Determine the (X, Y) coordinate at the center of the cell enclosing the given text.  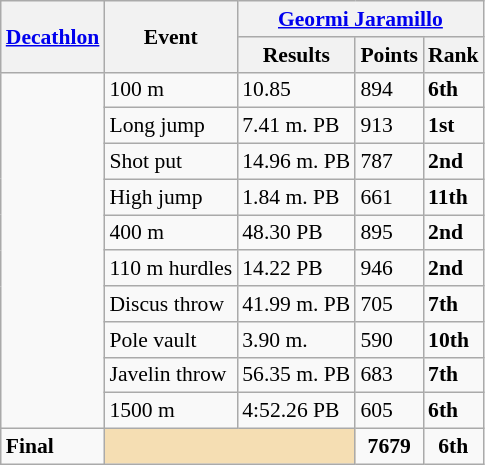
Rank (454, 55)
1st (454, 126)
41.99 m. PB (296, 304)
4:52.26 PB (296, 411)
Results (296, 55)
1.84 m. PB (296, 197)
661 (389, 197)
705 (389, 304)
Pole vault (170, 340)
7.41 m. PB (296, 126)
3.90 m. (296, 340)
110 m hurdles (170, 269)
10.85 (296, 90)
895 (389, 233)
Final (53, 447)
Decathlon (53, 36)
Shot put (170, 162)
Geormi Jaramillo (360, 19)
787 (389, 162)
605 (389, 411)
Points (389, 55)
14.22 PB (296, 269)
Long jump (170, 126)
913 (389, 126)
Event (170, 36)
590 (389, 340)
683 (389, 375)
Discus throw (170, 304)
10th (454, 340)
High jump (170, 197)
894 (389, 90)
Javelin throw (170, 375)
56.35 m. PB (296, 375)
100 m (170, 90)
1500 m (170, 411)
946 (389, 269)
7679 (389, 447)
48.30 PB (296, 233)
14.96 m. PB (296, 162)
400 m (170, 233)
11th (454, 197)
